Identify which cell holds the provided text, then report its (X, Y) central coordinate. 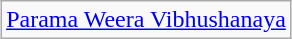
Parama Weera Vibhushanaya (146, 20)
